Determine the (X, Y) coordinate at the center of the cell enclosing the given text.  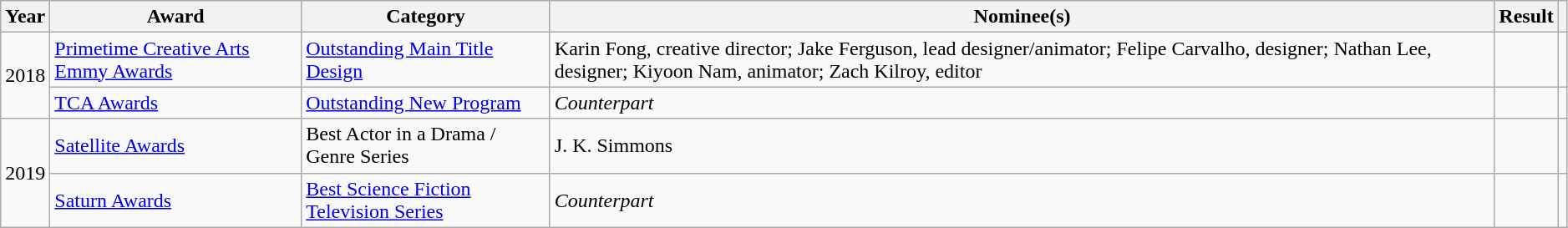
Nominee(s) (1022, 17)
Category (426, 17)
Best Actor in a Drama / Genre Series (426, 145)
TCA Awards (175, 103)
Satellite Awards (175, 145)
Best Science Fiction Television Series (426, 200)
Primetime Creative Arts Emmy Awards (175, 60)
Outstanding Main Title Design (426, 60)
Award (175, 17)
2019 (25, 173)
Outstanding New Program (426, 103)
Saturn Awards (175, 200)
2018 (25, 75)
J. K. Simmons (1022, 145)
Result (1526, 17)
Year (25, 17)
